Search for the cell housing the specified text and yield its [X, Y] center coordinate. 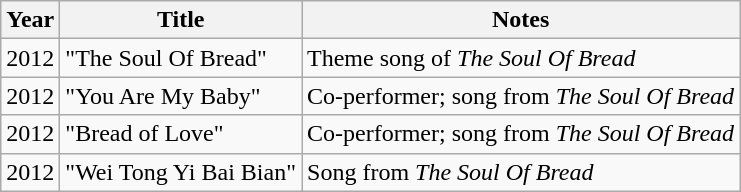
Notes [521, 20]
"The Soul Of Bread" [181, 58]
"Wei Tong Yi Bai Bian" [181, 172]
Year [30, 20]
Song from The Soul Of Bread [521, 172]
Title [181, 20]
"Bread of Love" [181, 134]
"You Are My Baby" [181, 96]
Theme song of The Soul Of Bread [521, 58]
